Return the [x, y] coordinate for the center point of the cell that contains the specified text.  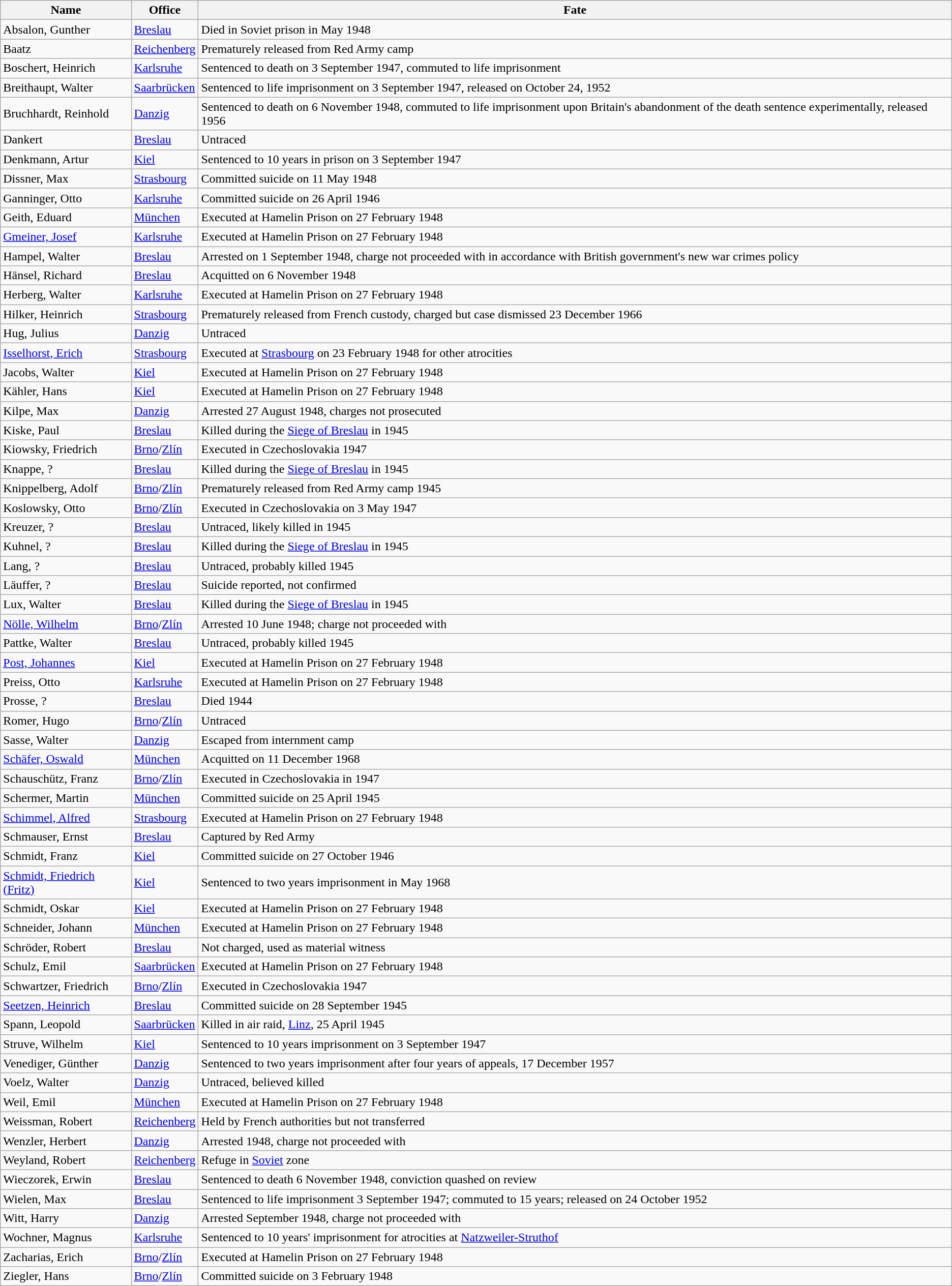
Schauschütz, Franz [66, 779]
Arrested September 1948, charge not proceeded with [575, 1218]
Kreuzer, ? [66, 527]
Schwartzer, Friedrich [66, 986]
Post, Johannes [66, 663]
Hilker, Heinrich [66, 314]
Hampel, Walter [66, 256]
Bruchhardt, Reinhold [66, 114]
Prematurely released from French custody, charged but case dismissed 23 December 1966 [575, 314]
Witt, Harry [66, 1218]
Spann, Leopold [66, 1025]
Lang, ? [66, 566]
Office [165, 10]
Preiss, Otto [66, 682]
Struve, Wilhelm [66, 1044]
Lux, Walter [66, 605]
Killed in air raid, Linz, 25 April 1945 [575, 1025]
Seetzen, Heinrich [66, 1005]
Committed suicide on 26 April 1946 [575, 198]
Sentenced to life imprisonment 3 September 1947; commuted to 15 years; released on 24 October 1952 [575, 1199]
Romer, Hugo [66, 721]
Wenzler, Herbert [66, 1141]
Dissner, Max [66, 178]
Executed in Czechoslovakia in 1947 [575, 779]
Sentenced to 10 years' imprisonment for atrocities at Natzweiler-Struthof [575, 1238]
Sentenced to two years imprisonment in May 1968 [575, 882]
Sentenced to death on 3 September 1947, commuted to life imprisonment [575, 68]
Committed suicide on 11 May 1948 [575, 178]
Sentenced to 10 years imprisonment on 3 September 1947 [575, 1044]
Herberg, Walter [66, 295]
Isselhorst, Erich [66, 353]
Committed suicide on 28 September 1945 [575, 1005]
Sentenced to life imprisonment on 3 September 1947, released on October 24, 1952 [575, 87]
Untraced, likely killed in 1945 [575, 527]
Weissman, Robert [66, 1121]
Arrested 1948, charge not proceeded with [575, 1141]
Sentenced to death 6 November 1948, conviction quashed on review [575, 1179]
Hänsel, Richard [66, 276]
Committed suicide on 3 February 1948 [575, 1276]
Pattke, Walter [66, 643]
Died 1944 [575, 701]
Arrested 27 August 1948, charges not prosecuted [575, 411]
Prematurely released from Red Army camp [575, 49]
Schulz, Emil [66, 967]
Weil, Emil [66, 1102]
Weyland, Robert [66, 1160]
Breithaupt, Walter [66, 87]
Ziegler, Hans [66, 1276]
Sentenced to 10 years in prison on 3 September 1947 [575, 159]
Schmidt, Oskar [66, 909]
Boschert, Heinrich [66, 68]
Sentenced to two years imprisonment after four years of appeals, 17 December 1957 [575, 1063]
Koslowsky, Otto [66, 507]
Prematurely released from Red Army camp 1945 [575, 488]
Captured by Red Army [575, 836]
Denkmann, Artur [66, 159]
Arrested on 1 September 1948, charge not proceeded with in accordance with British government's new war crimes policy [575, 256]
Refuge in Soviet zone [575, 1160]
Name [66, 10]
Wochner, Magnus [66, 1238]
Prosse, ? [66, 701]
Not charged, used as material witness [575, 947]
Läuffer, ? [66, 585]
Ganninger, Otto [66, 198]
Died in Soviet prison in May 1948 [575, 29]
Wieczorek, Erwin [66, 1179]
Acquitted on 6 November 1948 [575, 276]
Kiowsky, Friedrich [66, 450]
Schmauser, Ernst [66, 836]
Venediger, Günther [66, 1063]
Schneider, Johann [66, 928]
Committed suicide on 25 April 1945 [575, 798]
Kiske, Paul [66, 430]
Schmidt, Friedrich (Fritz) [66, 882]
Arrested 10 June 1948; charge not proceeded with [575, 624]
Suicide reported, not confirmed [575, 585]
Untraced, believed killed [575, 1083]
Sasse, Walter [66, 740]
Executed in Czechoslovakia on 3 May 1947 [575, 507]
Schermer, Martin [66, 798]
Wielen, Max [66, 1199]
Escaped from internment camp [575, 740]
Dankert [66, 140]
Geith, Eduard [66, 217]
Schäfer, Oswald [66, 759]
Committed suicide on 27 October 1946 [575, 856]
Fate [575, 10]
Kähler, Hans [66, 392]
Held by French authorities but not transferred [575, 1121]
Kuhnel, ? [66, 546]
Acquitted on 11 December 1968 [575, 759]
Jacobs, Walter [66, 372]
Hug, Julius [66, 334]
Knippelberg, Adolf [66, 488]
Schröder, Robert [66, 947]
Schmidt, Franz [66, 856]
Sentenced to death on 6 November 1948, commuted to life imprisonment upon Britain's abandonment of the death sentence experimentally, released 1956 [575, 114]
Kilpe, Max [66, 411]
Knappe, ? [66, 469]
Absalon, Gunther [66, 29]
Baatz [66, 49]
Voelz, Walter [66, 1083]
Nölle, Wilhelm [66, 624]
Executed at Strasbourg on 23 February 1948 for other atrocities [575, 353]
Schimmel, Alfred [66, 817]
Gmeiner, Josef [66, 236]
Zacharias, Erich [66, 1257]
